Pinpoint the cell where the given text exists, returning its (x, y) midpoint coordinate. 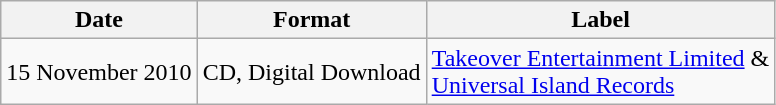
Takeover Entertainment Limited & Universal Island Records (600, 72)
15 November 2010 (99, 72)
Label (600, 20)
Format (312, 20)
CD, Digital Download (312, 72)
Date (99, 20)
